Locate the cell with the specified text and output its (x, y) center coordinate. 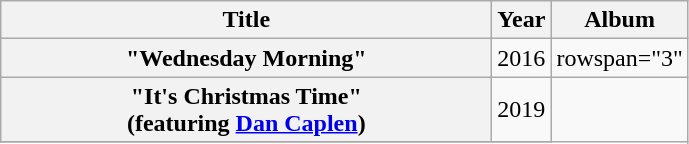
"Wednesday Morning" (246, 58)
rowspan="3" (620, 58)
Title (246, 20)
"It's Christmas Time"(featuring Dan Caplen) (246, 110)
Album (620, 20)
2019 (522, 110)
Year (522, 20)
2016 (522, 58)
